Locate the cell with the specified text and output its (x, y) center coordinate. 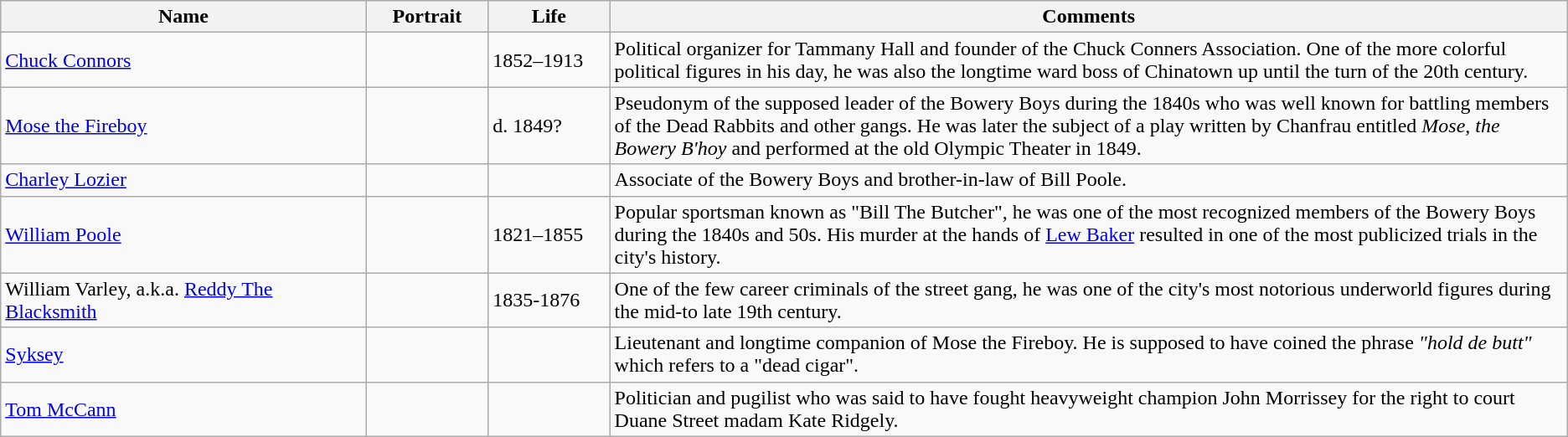
Name (183, 17)
Charley Lozier (183, 180)
Syksey (183, 355)
Chuck Connors (183, 60)
Tom McCann (183, 409)
William Varley, a.k.a. Reddy The Blacksmith (183, 300)
Lieutenant and longtime companion of Mose the Fireboy. He is supposed to have coined the phrase "hold de butt" which refers to a "dead cigar". (1089, 355)
Life (549, 17)
Mose the Fireboy (183, 126)
Politician and pugilist who was said to have fought heavyweight champion John Morrissey for the right to court Duane Street madam Kate Ridgely. (1089, 409)
Associate of the Bowery Boys and brother-in-law of Bill Poole. (1089, 180)
William Poole (183, 234)
One of the few career criminals of the street gang, he was one of the city's most notorious underworld figures during the mid-to late 19th century. (1089, 300)
d. 1849? (549, 126)
1835-1876 (549, 300)
1852–1913 (549, 60)
Comments (1089, 17)
1821–1855 (549, 234)
Portrait (427, 17)
